Pinpoint the cell where the given text exists, returning its [X, Y] midpoint coordinate. 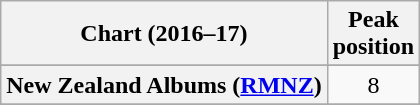
New Zealand Albums (RMNZ) [164, 85]
8 [373, 85]
Chart (2016–17) [164, 34]
Peak position [373, 34]
